For the text-containing cell, return its midpoint in [x, y] coordinate format. 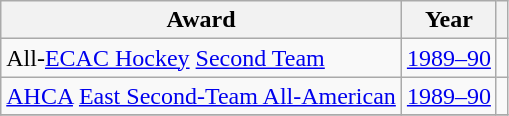
AHCA East Second-Team All-American [202, 96]
Year [448, 20]
Award [202, 20]
All-ECAC Hockey Second Team [202, 58]
